Scan for the cell matching the given text and deliver its (X, Y) coordinate at center. 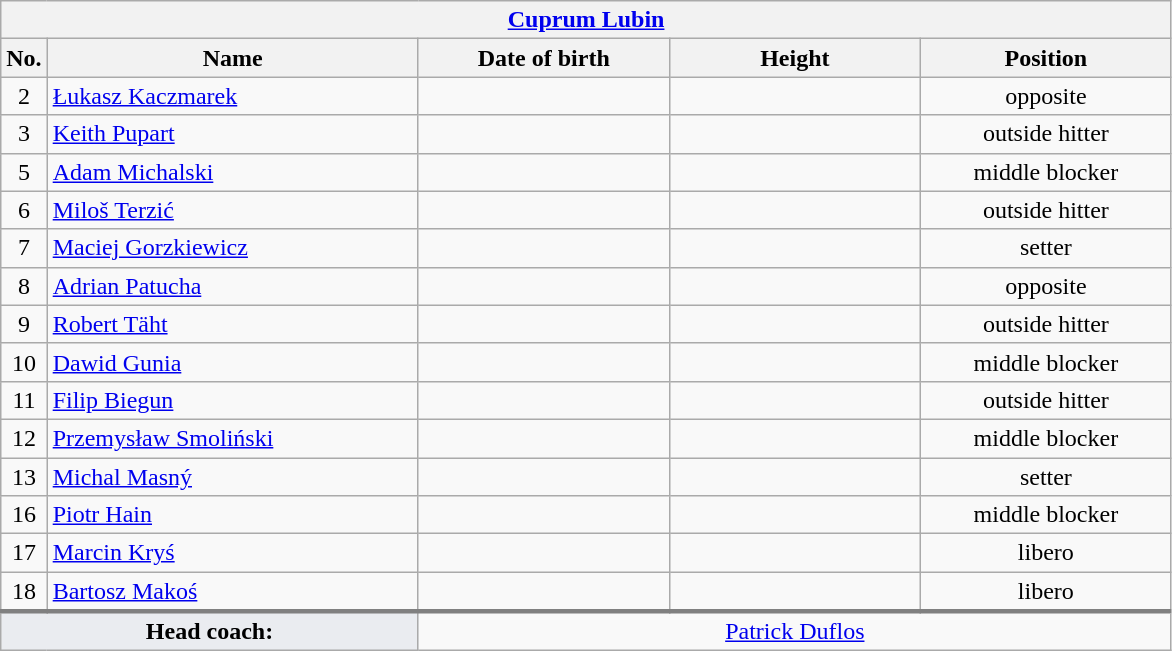
7 (24, 248)
Keith Pupart (232, 134)
Piotr Hain (232, 515)
Dawid Gunia (232, 362)
Adrian Patucha (232, 286)
Łukasz Kaczmarek (232, 96)
Date of birth (544, 58)
Marcin Kryś (232, 553)
Filip Biegun (232, 400)
6 (24, 210)
13 (24, 477)
Adam Michalski (232, 172)
No. (24, 58)
Przemysław Smoliński (232, 438)
Maciej Gorzkiewicz (232, 248)
10 (24, 362)
16 (24, 515)
Michal Masný (232, 477)
Position (1046, 58)
Head coach: (210, 631)
5 (24, 172)
9 (24, 324)
Miloš Terzić (232, 210)
Robert Täht (232, 324)
17 (24, 553)
2 (24, 96)
3 (24, 134)
18 (24, 592)
11 (24, 400)
8 (24, 286)
Cuprum Lubin (586, 20)
Height (794, 58)
12 (24, 438)
Name (232, 58)
Patrick Duflos (794, 631)
Bartosz Makoś (232, 592)
